Scan for the cell matching the given text and deliver its [X, Y] coordinate at center. 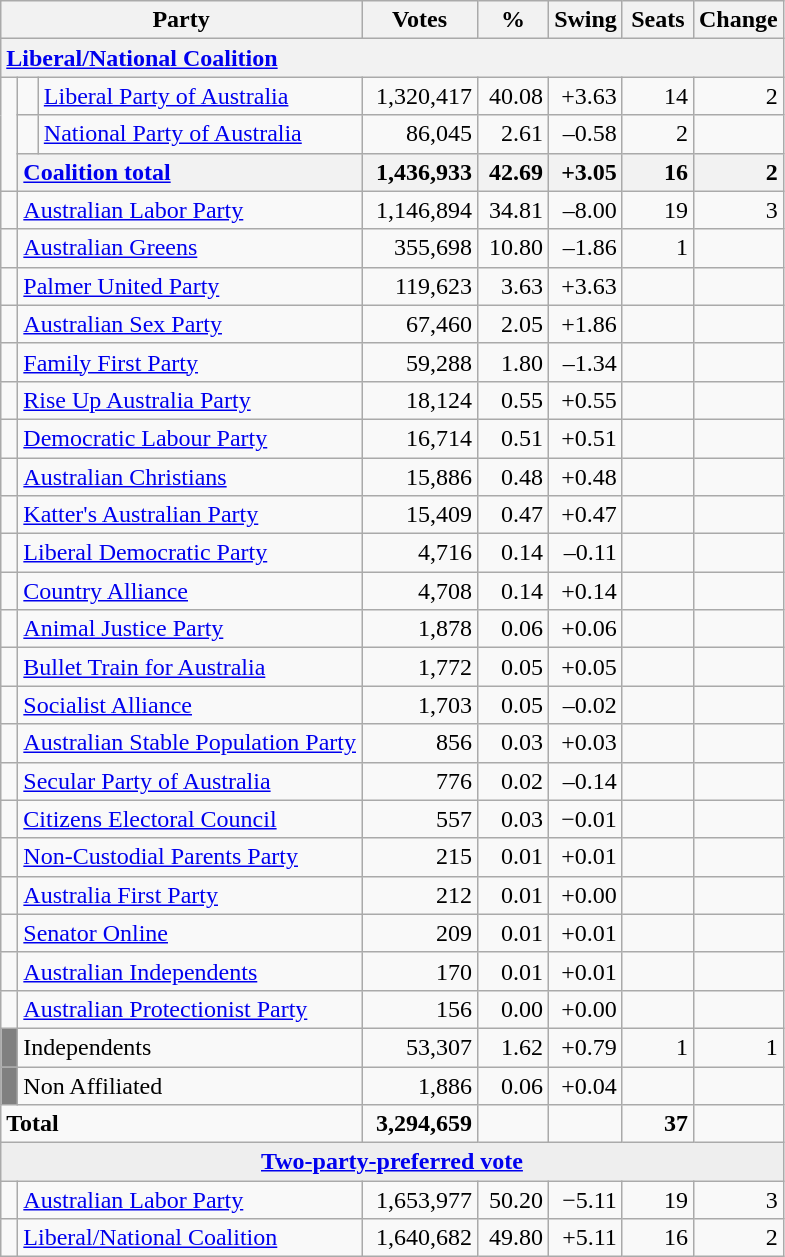
–1.34 [586, 362]
+0.79 [586, 1047]
1,878 [420, 629]
119,623 [420, 286]
Independents [190, 1047]
–0.11 [586, 553]
557 [420, 819]
% [514, 20]
Palmer United Party [190, 286]
0.00 [514, 1009]
Citizens Electoral Council [190, 819]
1,772 [420, 667]
Australian Sex Party [190, 324]
+5.11 [586, 1238]
1,640,682 [420, 1238]
–1.86 [586, 248]
50.20 [514, 1200]
Democratic Labour Party [190, 438]
Secular Party of Australia [190, 781]
53,307 [420, 1047]
Non-Custodial Parents Party [190, 857]
Swing [586, 20]
2.05 [514, 324]
776 [420, 781]
1,436,933 [420, 172]
355,698 [420, 248]
Liberal Democratic Party [190, 553]
Australian Stable Population Party [190, 743]
+0.05 [586, 667]
Senator Online [190, 933]
Animal Justice Party [190, 629]
Rise Up Australia Party [190, 400]
+0.55 [586, 400]
86,045 [420, 134]
212 [420, 895]
170 [420, 971]
+0.14 [586, 591]
–8.00 [586, 210]
Two-party-preferred vote [392, 1162]
+0.51 [586, 438]
0.55 [514, 400]
37 [658, 1124]
+3.05 [586, 172]
18,124 [420, 400]
1,703 [420, 705]
Bullet Train for Australia [190, 667]
40.08 [514, 96]
Change [738, 20]
Seats [658, 20]
14 [658, 96]
Total [182, 1124]
Socialist Alliance [190, 705]
156 [420, 1009]
215 [420, 857]
+0.47 [586, 515]
1,886 [420, 1085]
2.61 [514, 134]
4,708 [420, 591]
3,294,659 [420, 1124]
1,320,417 [420, 96]
1,653,977 [420, 1200]
1.62 [514, 1047]
−0.01 [586, 819]
−5.11 [586, 1200]
Liberal Party of Australia [200, 96]
15,409 [420, 515]
10.80 [514, 248]
Party [182, 20]
1,146,894 [420, 210]
Non Affiliated [190, 1085]
–0.14 [586, 781]
+0.48 [586, 477]
Votes [420, 20]
+1.86 [586, 324]
Australia First Party [190, 895]
Katter's Australian Party [190, 515]
4,716 [420, 553]
209 [420, 933]
National Party of Australia [200, 134]
0.47 [514, 515]
Australian Christians [190, 477]
Coalition total [190, 172]
16,714 [420, 438]
Family First Party [190, 362]
34.81 [514, 210]
Country Alliance [190, 591]
Australian Protectionist Party [190, 1009]
856 [420, 743]
3.63 [514, 286]
0.51 [514, 438]
+0.03 [586, 743]
0.48 [514, 477]
42.69 [514, 172]
–0.02 [586, 705]
49.80 [514, 1238]
Australian Independents [190, 971]
1.80 [514, 362]
15,886 [420, 477]
Australian Greens [190, 248]
+0.06 [586, 629]
59,288 [420, 362]
0.02 [514, 781]
–0.58 [586, 134]
67,460 [420, 324]
+0.04 [586, 1085]
